Return [x, y] of the center of cell containing provided text 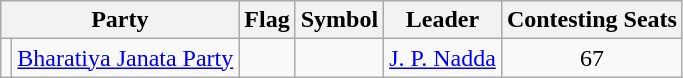
Flag [267, 20]
Bharatiya Janata Party [126, 58]
J. P. Nadda [443, 58]
Leader [443, 20]
Symbol [339, 20]
Party [120, 20]
67 [592, 58]
Contesting Seats [592, 20]
